Provide the [x, y] coordinate of the cell's center where the given text is located.  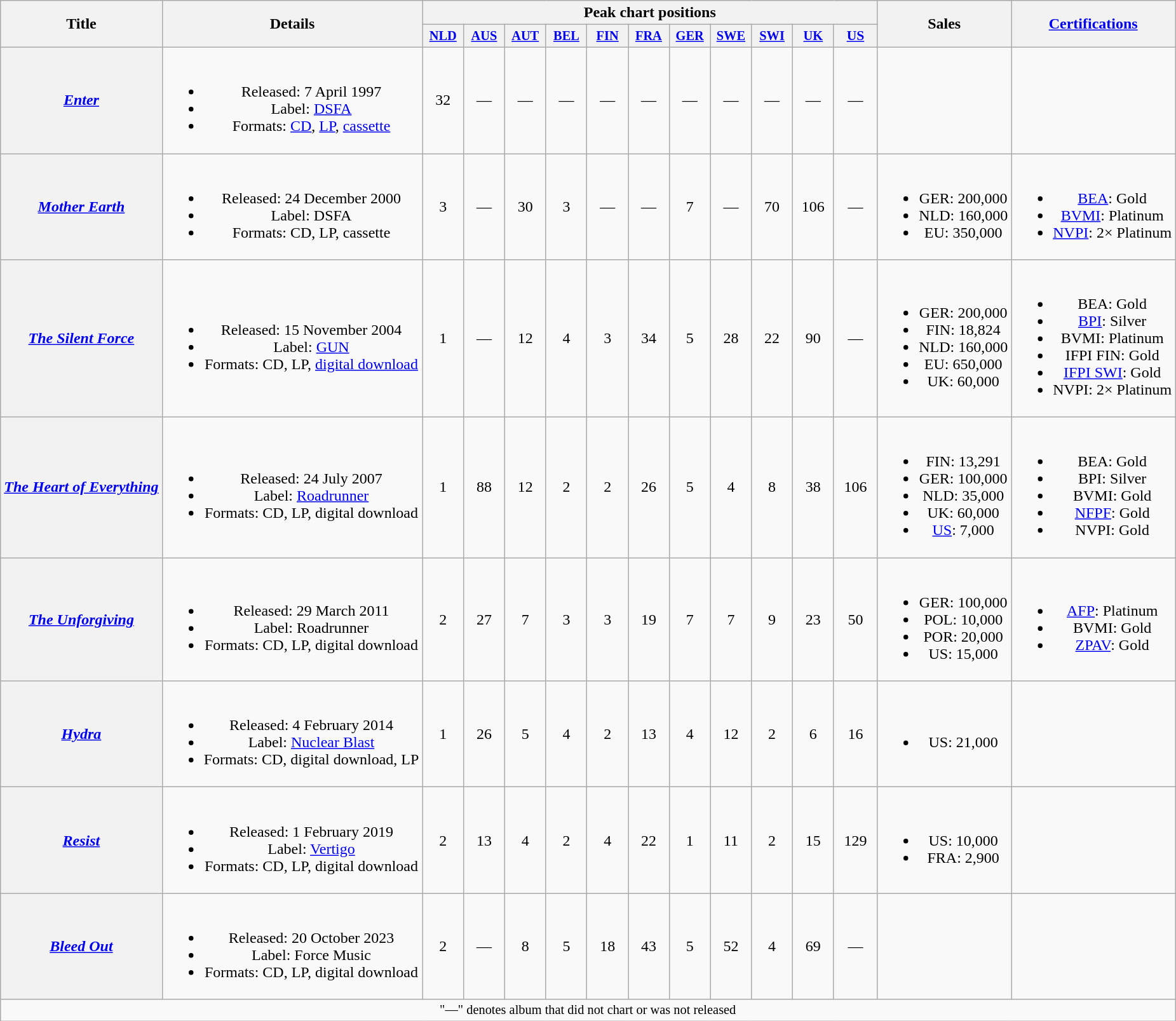
19 [649, 619]
Released: 1 February 2019Label: VertigoFormats: CD, LP, digital download [292, 840]
UK [813, 36]
11 [731, 840]
GER: 100,000POL: 10,000POR: 20,000US: 15,000 [944, 619]
The Unforgiving [81, 619]
43 [649, 947]
The Silent Force [81, 339]
GER [690, 36]
Mother Earth [81, 207]
30 [525, 207]
6 [813, 734]
AFP: PlatinumBVMI: GoldZPAV: Gold [1093, 619]
Sales [944, 24]
NLD [443, 36]
70 [773, 207]
Released: 4 February 2014Label: Nuclear BlastFormats: CD, digital download, LP [292, 734]
FIN [607, 36]
SWE [731, 36]
Details [292, 24]
27 [484, 619]
50 [855, 619]
90 [813, 339]
Released: 24 December 2000Label: DSFAFormats: CD, LP, cassette [292, 207]
88 [484, 488]
FIN: 13,291GER: 100,000NLD: 35,000UK: 60,000US: 7,000 [944, 488]
69 [813, 947]
US: 10,000FRA: 2,900 [944, 840]
BEA: GoldBVMI: PlatinumNVPI: 2× Platinum [1093, 207]
GER: 200,000FIN: 18,824NLD: 160,000EU: 650,000UK: 60,000 [944, 339]
32 [443, 100]
Title [81, 24]
Released: 29 March 2011Label: RoadrunnerFormats: CD, LP, digital download [292, 619]
Peak chart positions [650, 13]
GER: 200,000NLD: 160,000EU: 350,000 [944, 207]
Enter [81, 100]
US [855, 36]
Released: 20 October 2023Label: Force MusicFormats: CD, LP, digital download [292, 947]
AUS [484, 36]
BEL [567, 36]
129 [855, 840]
9 [773, 619]
Released: 24 July 2007Label: RoadrunnerFormats: CD, LP, digital download [292, 488]
"—" denotes album that did not chart or was not released [588, 1010]
Hydra [81, 734]
15 [813, 840]
18 [607, 947]
BEA: GoldBPI: SilverBVMI: GoldNFPF: GoldNVPI: Gold [1093, 488]
Released: 7 April 1997Label: DSFAFormats: CD, LP, cassette [292, 100]
FRA [649, 36]
US: 21,000 [944, 734]
52 [731, 947]
38 [813, 488]
Released: 15 November 2004Label: GUNFormats: CD, LP, digital download [292, 339]
AUT [525, 36]
Resist [81, 840]
Certifications [1093, 24]
23 [813, 619]
Bleed Out [81, 947]
16 [855, 734]
34 [649, 339]
28 [731, 339]
SWI [773, 36]
BEA: GoldBPI: SilverBVMI: PlatinumIFPI FIN: GoldIFPI SWI: GoldNVPI: 2× Platinum [1093, 339]
The Heart of Everything [81, 488]
